Identify which cell holds the provided text, then report its (X, Y) central coordinate. 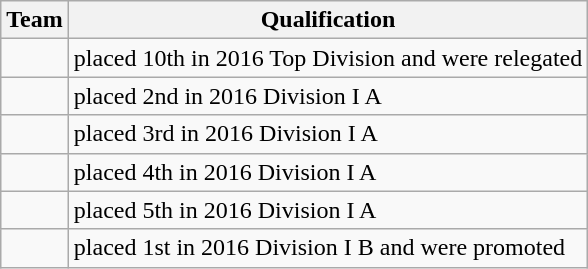
placed 3rd in 2016 Division I A (328, 134)
placed 4th in 2016 Division I A (328, 172)
placed 2nd in 2016 Division I A (328, 96)
placed 5th in 2016 Division I A (328, 210)
Team (35, 20)
placed 1st in 2016 Division I B and were promoted (328, 248)
placed 10th in 2016 Top Division and were relegated (328, 58)
Qualification (328, 20)
